Pinpoint the cell where the given text exists, returning its [X, Y] midpoint coordinate. 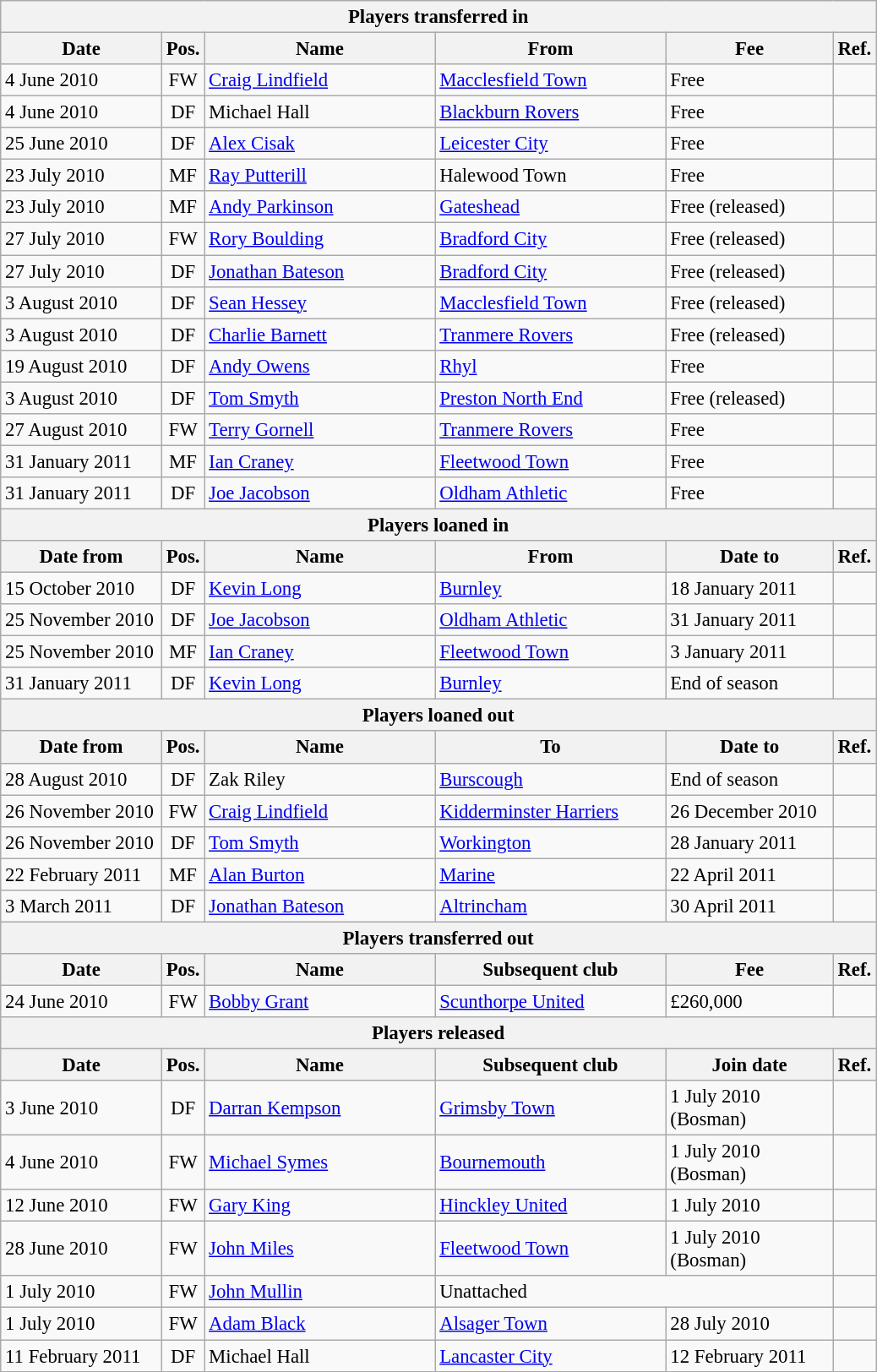
Charlie Barnett [319, 335]
To [551, 748]
22 February 2011 [81, 874]
Zak Riley [319, 779]
Bobby Grant [319, 1001]
Darran Kempson [319, 1108]
Unattached [634, 1292]
Lancaster City [551, 1356]
28 January 2011 [749, 842]
Join date [749, 1065]
Alsager Town [551, 1324]
27 August 2010 [81, 430]
Players loaned in [438, 525]
Marine [551, 874]
Leicester City [551, 144]
Alex Cisak [319, 144]
Grimsby Town [551, 1108]
24 June 2010 [81, 1001]
Kidderminster Harriers [551, 811]
Alan Burton [319, 874]
12 February 2011 [749, 1356]
Andy Parkinson [319, 207]
John Miles [319, 1249]
Michael Symes [319, 1162]
11 February 2011 [81, 1356]
Gary King [319, 1206]
Burscough [551, 779]
Adam Black [319, 1324]
Bournemouth [551, 1162]
28 July 2010 [749, 1324]
Rhyl [551, 366]
Workington [551, 842]
Terry Gornell [319, 430]
Players released [438, 1033]
Blackburn Rovers [551, 112]
12 June 2010 [81, 1206]
15 October 2010 [81, 589]
Gateshead [551, 207]
3 March 2011 [81, 906]
28 August 2010 [81, 779]
£260,000 [749, 1001]
Halewood Town [551, 176]
John Mullin [319, 1292]
Andy Owens [319, 366]
18 January 2011 [749, 589]
3 June 2010 [81, 1108]
30 April 2011 [749, 906]
Ray Putterill [319, 176]
Rory Boulding [319, 239]
3 January 2011 [749, 652]
Hinckley United [551, 1206]
25 June 2010 [81, 144]
28 June 2010 [81, 1249]
Players transferred in [438, 17]
Sean Hessey [319, 302]
22 April 2011 [749, 874]
19 August 2010 [81, 366]
Preston North End [551, 398]
Scunthorpe United [551, 1001]
Altrincham [551, 906]
Players transferred out [438, 938]
Players loaned out [438, 716]
26 December 2010 [749, 811]
